Extract the [x, y] coordinate from the center of the cell holding the provided text.  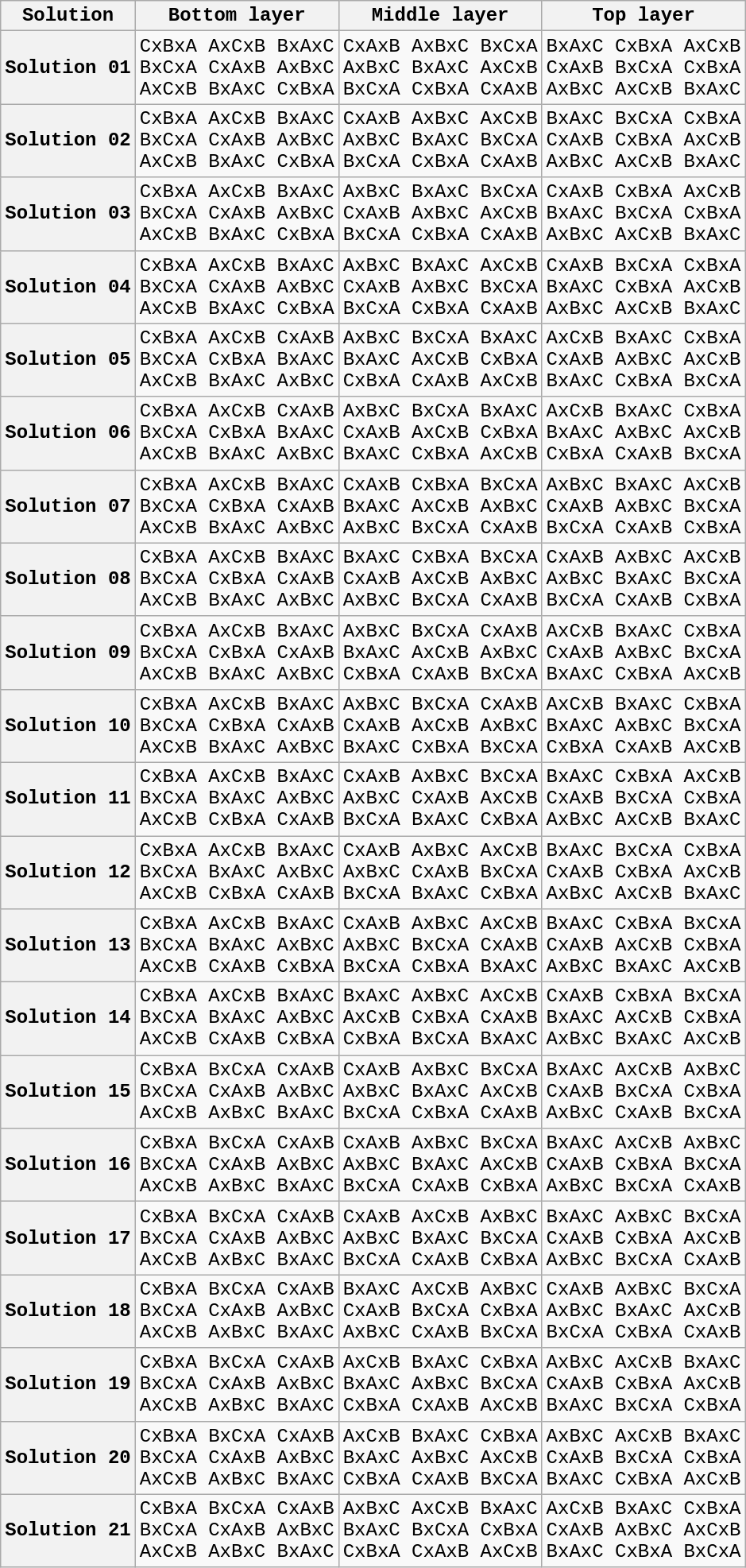
CxAxB CxBxA BxCxABxAxC AxCxB AxBxCAxBxC BxCxA CxAxB [440, 506]
Bottom layer [237, 16]
Solution 06 [68, 433]
CxAxB AxBxC AxCxBAxBxC BxAxC BxCxABxCxA CxBxA CxAxB [440, 141]
Solution 03 [68, 214]
AxBxC BxCxA CxAxBBxAxC AxCxB AxBxCCxBxA CxAxB BxCxA [440, 652]
Solution 04 [68, 287]
AxBxC BxAxC AxCxBCxAxB AxBxC BxCxABxCxA CxBxA CxAxB [440, 287]
Solution 16 [68, 1165]
BxAxC AxCxB AxBxCCxAxB CxBxA BxCxAAxBxC BxCxA CxAxB [644, 1165]
AxBxC BxCxA BxAxCBxAxC AxCxB CxBxACxBxA CxAxB AxCxB [440, 360]
Solution 08 [68, 579]
Solution 15 [68, 1092]
Solution 07 [68, 506]
AxBxC AxCxB BxAxCCxAxB CxBxA AxCxBBxAxC BxCxA CxBxA [644, 1384]
AxBxC BxAxC AxCxBCxAxB AxBxC BxCxABxCxA CxAxB CxBxA [644, 506]
Solution 21 [68, 1531]
AxBxC BxAxC BxCxACxAxB AxBxC AxCxBBxCxA CxBxA CxAxB [440, 214]
Solution 13 [68, 946]
Solution 05 [68, 360]
Solution 17 [68, 1238]
BxAxC CxBxA BxCxACxAxB AxCxB AxBxCAxBxC BxCxA CxAxB [440, 579]
CxAxB BxCxA CxBxABxAxC CxBxA AxCxBAxBxC AxCxB BxAxC [644, 287]
Solution 09 [68, 652]
CxAxB AxBxC AxCxBAxBxC BxAxC BxCxABxCxA CxAxB CxBxA [644, 579]
CxAxB AxCxB AxBxCAxBxC BxAxC BxCxABxCxA CxAxB CxBxA [440, 1238]
Solution 10 [68, 726]
CxAxB AxBxC AxCxBAxBxC BxCxA CxAxBBxCxA CxBxA BxAxC [440, 946]
AxBxC BxCxA CxAxBCxAxB AxCxB AxBxCBxAxC CxBxA BxCxA [440, 726]
Middle layer [440, 16]
Solution [68, 16]
CxAxB AxBxC BxCxAAxBxC BxAxC AxCxBBxCxA CxAxB CxBxA [440, 1165]
AxBxC BxCxA BxAxCCxAxB AxCxB CxBxABxAxC CxBxA AxCxB [440, 433]
AxCxB BxAxC CxBxACxAxB AxBxC BxCxABxAxC CxBxA AxCxB [644, 652]
CxAxB AxBxC BxCxAAxBxC CxAxB AxCxBBxCxA BxAxC CxBxA [440, 799]
Solution 20 [68, 1458]
AxBxC AxCxB BxAxCCxAxB BxCxA CxBxABxAxC CxBxA AxCxB [644, 1458]
Solution 11 [68, 799]
Solution 02 [68, 141]
Solution 19 [68, 1384]
Solution 12 [68, 873]
CxAxB CxBxA BxCxABxAxC AxCxB CxBxAAxBxC BxAxC AxCxB [644, 1019]
BxAxC CxBxA BxCxACxAxB AxCxB CxBxAAxBxC BxAxC AxCxB [644, 946]
Top layer [644, 16]
AxBxC AxCxB BxAxCBxAxC BxCxA CxBxACxBxA CxAxB AxCxB [440, 1531]
Solution 18 [68, 1311]
BxAxC AxBxC BxCxACxAxB CxBxA AxCxBAxBxC BxCxA CxAxB [644, 1238]
Solution 01 [68, 68]
CxAxB AxBxC AxCxBAxBxC CxAxB BxCxABxCxA BxAxC CxBxA [440, 873]
BxAxC AxBxC AxCxBAxCxB CxBxA CxAxBCxBxA BxCxA BxAxC [440, 1019]
CxAxB CxBxA AxCxBBxAxC BxCxA CxBxAAxBxC AxCxB BxAxC [644, 214]
Solution 14 [68, 1019]
